Provide the [X, Y] coordinate of the cell's center where the given text is located.  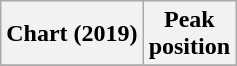
Chart (2019) [72, 34]
Peakposition [189, 34]
